Scan for the cell matching the given text and deliver its (x, y) coordinate at center. 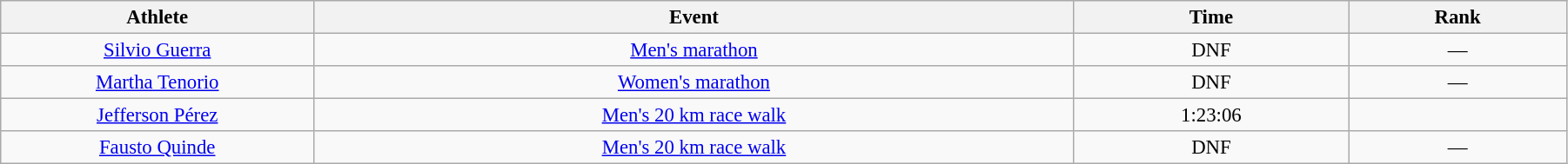
Men's marathon (694, 50)
Martha Tenorio (157, 82)
Jefferson Pérez (157, 115)
Time (1211, 17)
Fausto Quinde (157, 148)
Rank (1458, 17)
1:23:06 (1211, 115)
Event (694, 17)
Silvio Guerra (157, 50)
Athlete (157, 17)
Women's marathon (694, 82)
